Capture the cell that displays the provided text and extract its [X, Y] central coordinate. 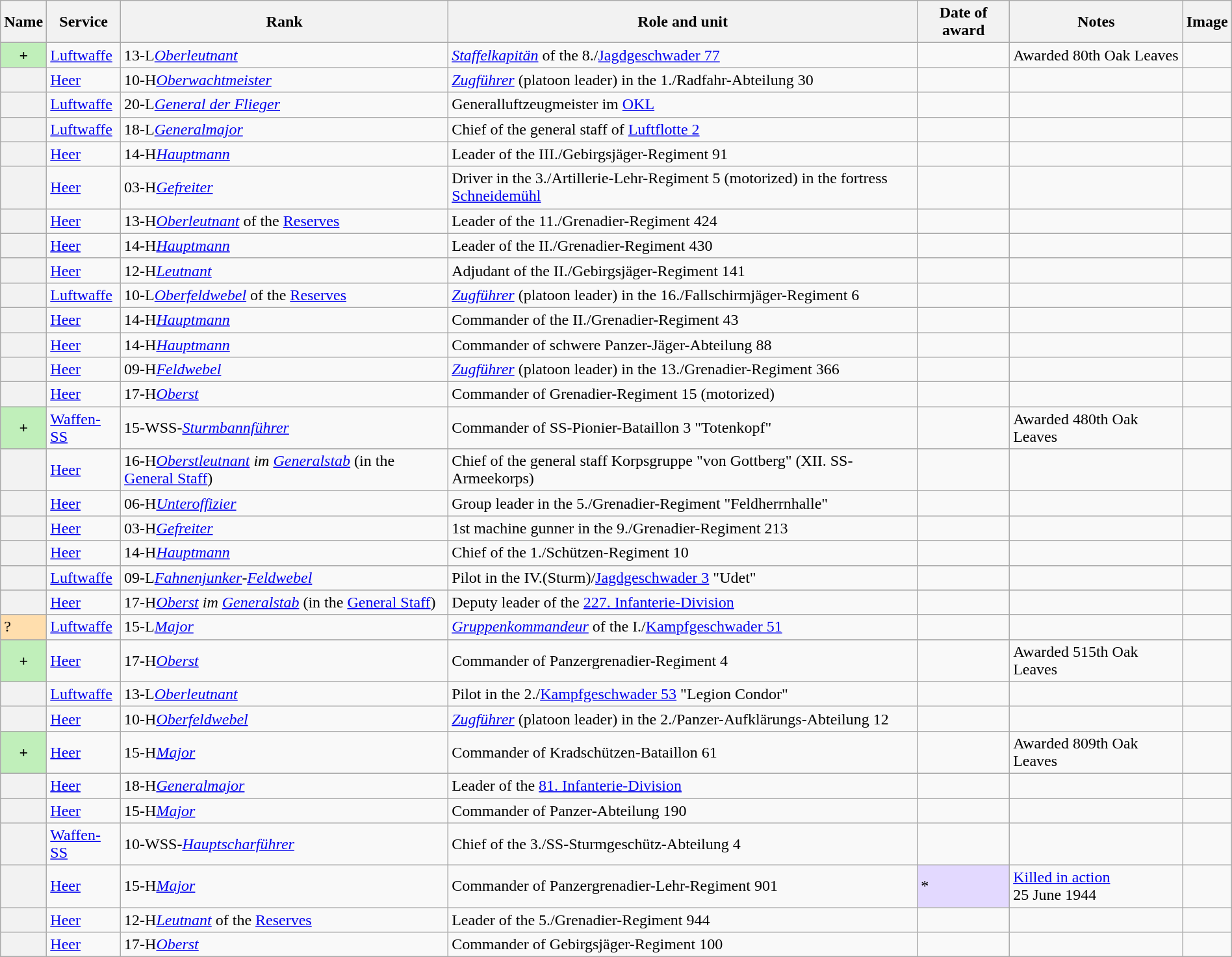
Chief of the general staff of Luftflotte 2 [683, 129]
Driver in the 3./Artillerie-Lehr-Regiment 5 (motorized) in the fortress Schneidemühl [683, 187]
10-HOberwachtmeister [285, 80]
Commander of Panzergrenadier-Regiment 4 [683, 660]
Leader of the 11./Grenadier-Regiment 424 [683, 221]
Zugführer (platoon leader) in the 1./Radfahr-Abteilung 30 [683, 80]
10-HOberfeldwebel [285, 719]
10-WSS-Hauptscharführer [285, 845]
? [23, 627]
Awarded 809th Oak Leaves [1097, 752]
20-LGeneral der Flieger [285, 105]
Rank [285, 22]
Zugführer (platoon leader) in the 16./Fallschirmjäger-Regiment 6 [683, 295]
Leader of the 5./Grenadier-Regiment 944 [683, 920]
Group leader in the 5./Grenadier-Regiment "Feldherrnhalle" [683, 504]
Chief of the 3./SS-Sturmgeschütz-Abteilung 4 [683, 845]
13-HOberleutnant of the Reserves [285, 221]
12-HLeutnant [285, 270]
Staffelkapitän of the 8./Jagdgeschwader 77 [683, 55]
Notes [1097, 22]
Leader of the 81. Infanterie-Division [683, 785]
Commander of schwere Panzer-Jäger-Abteilung 88 [683, 345]
Awarded 80th Oak Leaves [1097, 55]
Commander of Gebirgsjäger-Regiment 100 [683, 945]
12-HLeutnant of the Reserves [285, 920]
Awarded 515th Oak Leaves [1097, 660]
Role and unit [683, 22]
Leader of the II./Grenadier-Regiment 430 [683, 246]
Commander of the II./Grenadier-Regiment 43 [683, 320]
Chief of the 1./Schützen-Regiment 10 [683, 553]
Generalluftzeugmeister im OKL [683, 105]
Adjudant of the II./Gebirgsjäger-Regiment 141 [683, 270]
Commander of Panzergrenadier-Lehr-Regiment 901 [683, 886]
Name [23, 22]
10-LOberfeldwebel of the Reserves [285, 295]
Commander of Grenadier-Regiment 15 (motorized) [683, 394]
Commander of Kradschützen-Bataillon 61 [683, 752]
Gruppenkommandeur of the I./Kampfgeschwader 51 [683, 627]
15-WSS-Sturmbannführer [285, 427]
Commander of SS-Pionier-Bataillon 3 "Totenkopf" [683, 427]
09-LFahnenjunker-Feldwebel [285, 578]
Image [1207, 22]
18-LGeneralmajor [285, 129]
06-HUnteroffizier [285, 504]
Pilot in the 2./Kampfgeschwader 53 "Legion Condor" [683, 694]
17-HOberst im Generalstab (in the General Staff) [285, 602]
18-HGeneralmajor [285, 785]
Deputy leader of the 227. Infanterie-Division [683, 602]
09-HFeldwebel [285, 370]
Zugführer (platoon leader) in the 2./Panzer-Aufklärungs-Abteilung 12 [683, 719]
Pilot in the IV.(Sturm)/Jagdgeschwader 3 "Udet" [683, 578]
Awarded 480th Oak Leaves [1097, 427]
Commander of Panzer-Abteilung 190 [683, 810]
Zugführer (platoon leader) in the 13./Grenadier-Regiment 366 [683, 370]
* [964, 886]
15-LMajor [285, 627]
Date of award [964, 22]
1st machine gunner in the 9./Grenadier-Regiment 213 [683, 528]
Killed in action 25 June 1944 [1097, 886]
Chief of the general staff Korpsgruppe "von Gottberg" (XII. SS-Armeekorps) [683, 470]
16-HOberstleutnant im Generalstab (in the General Staff) [285, 470]
Leader of the III./Gebirgsjäger-Regiment 91 [683, 154]
Service [84, 22]
